Extract the [X, Y] coordinate from the center of the cell holding the provided text.  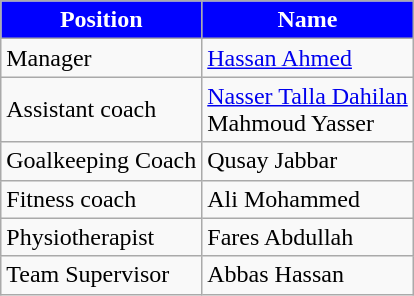
Fares Abdullah [308, 237]
Abbas Hassan [308, 275]
Goalkeeping Coach [102, 161]
Physiotherapist [102, 237]
Team Supervisor [102, 275]
Assistant coach [102, 110]
Manager [102, 58]
Ali Mohammed [308, 199]
Hassan Ahmed [308, 58]
Name [308, 20]
Nasser Talla Dahilan Mahmoud Yasser [308, 110]
Position [102, 20]
Qusay Jabbar [308, 161]
Fitness coach [102, 199]
